Output the (x, y) coordinate of the center of the cell containing the given text.  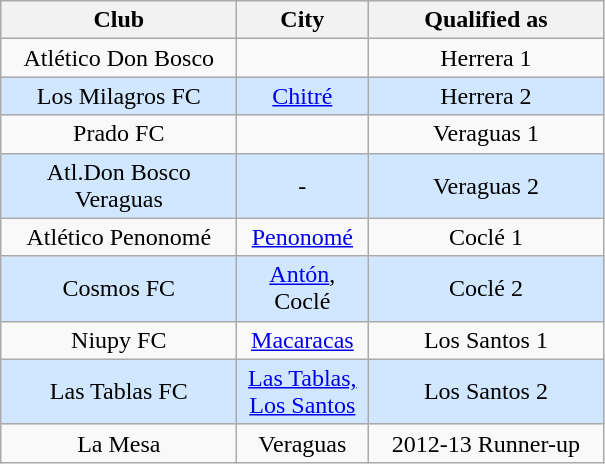
Veraguas (302, 443)
Los Santos 1 (486, 340)
Veraguas 1 (486, 134)
City (302, 20)
Qualified as (486, 20)
Atlético Penonomé (119, 237)
Chitré (302, 96)
Prado FC (119, 134)
Cosmos FC (119, 288)
Las Tablas FC (119, 392)
Los Santos 2 (486, 392)
Las Tablas, Los Santos (302, 392)
La Mesa (119, 443)
2012-13 Runner-up (486, 443)
Club (119, 20)
Herrera 2 (486, 96)
Atl.Don Bosco Veraguas (119, 186)
Los Milagros FC (119, 96)
Veraguas 2 (486, 186)
- (302, 186)
Niupy FC (119, 340)
Penonomé (302, 237)
Herrera 1 (486, 58)
Coclé 2 (486, 288)
Macaracas (302, 340)
Antón, Coclé (302, 288)
Coclé 1 (486, 237)
Atlético Don Bosco (119, 58)
